Output the [x, y] coordinate of the center of the cell containing the given text.  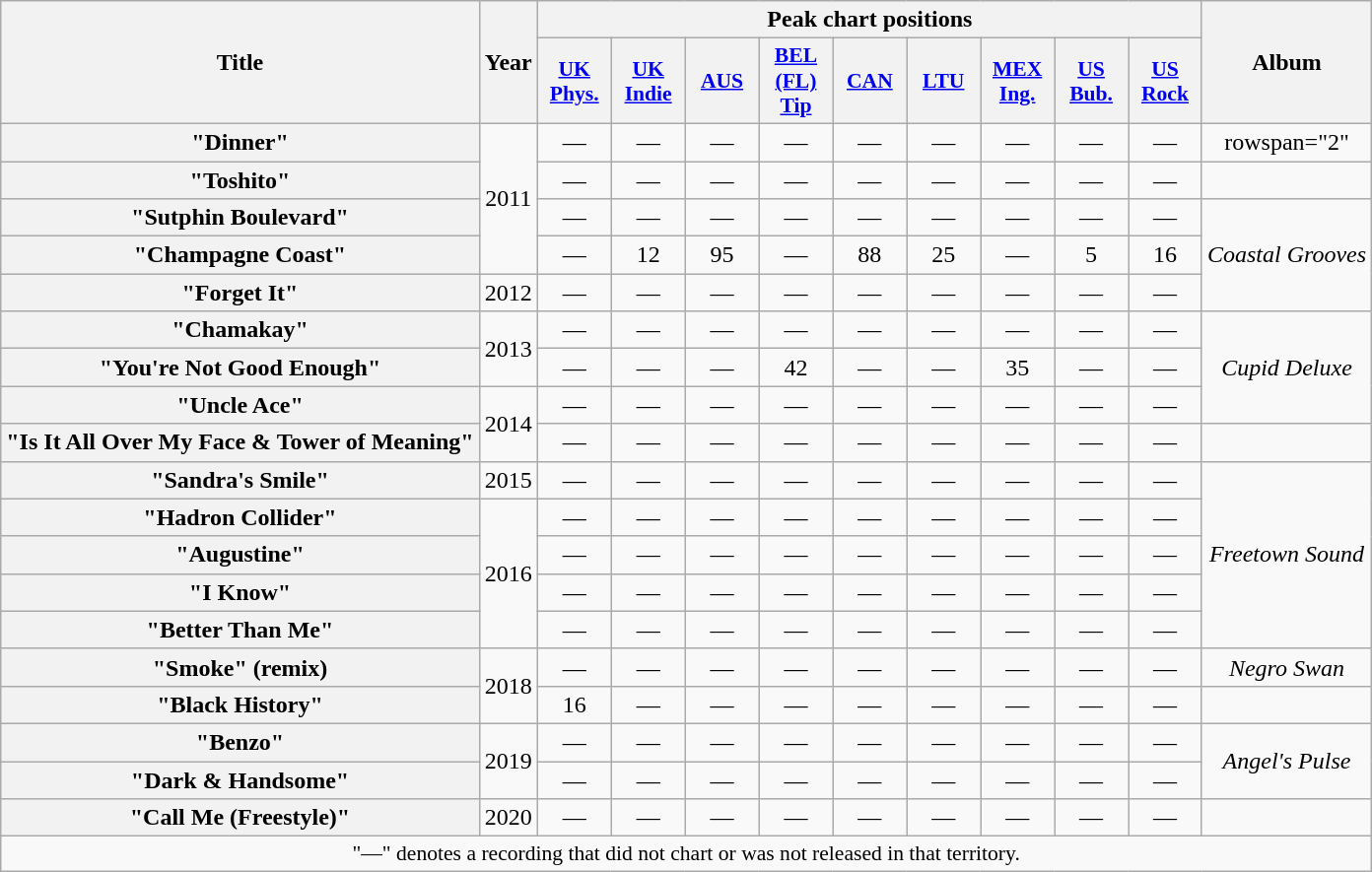
USBub. [1092, 81]
UKIndie [649, 81]
2016 [509, 573]
Coastal Grooves [1286, 255]
5 [1092, 255]
Peak chart positions [869, 20]
"Smoke" (remix) [240, 667]
Angel's Pulse [1286, 761]
2019 [509, 761]
"—" denotes a recording that did not chart or was not released in that territory. [686, 854]
"You're Not Good Enough" [240, 368]
2011 [509, 198]
"Call Me (Freestyle)" [240, 818]
"I Know" [240, 592]
Album [1286, 63]
"Hadron Collider" [240, 517]
"Augustine" [240, 555]
USRock [1165, 81]
25 [944, 255]
Negro Swan [1286, 667]
Title [240, 63]
12 [649, 255]
2020 [509, 818]
"Better Than Me" [240, 630]
"Chamakay" [240, 330]
CAN [869, 81]
"Dinner" [240, 142]
"Black History" [240, 704]
2018 [509, 686]
"Sandra's Smile" [240, 480]
BEL(FL)Tip [796, 81]
2015 [509, 480]
"Sutphin Boulevard" [240, 218]
LTU [944, 81]
"Dark & Handsome" [240, 779]
"Is It All Over My Face & Tower of Meaning" [240, 442]
MEXIng. [1017, 81]
"Benzo" [240, 742]
42 [796, 368]
95 [721, 255]
2014 [509, 424]
rowspan="2" [1286, 142]
Year [509, 63]
"Champagne Coast" [240, 255]
Freetown Sound [1286, 555]
2012 [509, 293]
35 [1017, 368]
88 [869, 255]
2013 [509, 349]
AUS [721, 81]
Cupid Deluxe [1286, 368]
"Toshito" [240, 180]
"Uncle Ace" [240, 405]
UKPhys. [574, 81]
"Forget It" [240, 293]
